Locate the cell with the specified text and output its [x, y] center coordinate. 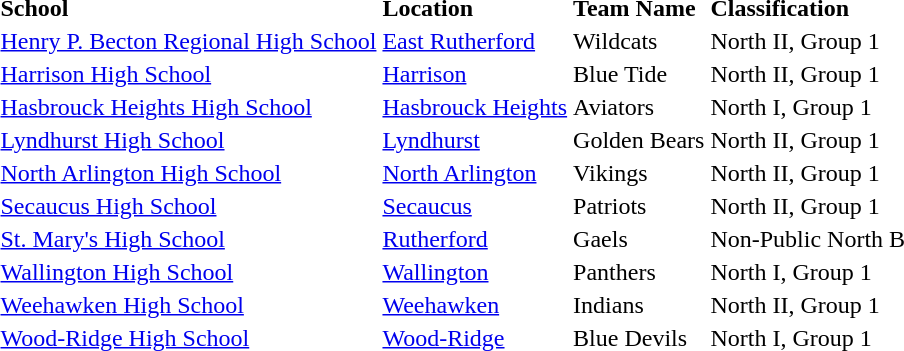
Patriots [639, 206]
Blue Tide [639, 74]
Hasbrouck Heights [475, 107]
Vikings [639, 173]
Weehawken [475, 305]
Wildcats [639, 41]
Rutherford [475, 239]
Panthers [639, 272]
Aviators [639, 107]
Lyndhurst [475, 140]
Harrison [475, 74]
Indians [639, 305]
Golden Bears [639, 140]
East Rutherford [475, 41]
Gaels [639, 239]
North Arlington [475, 173]
Secaucus [475, 206]
Wallington [475, 272]
